Detect which cell encompasses the target text, then output its [x, y] center coordinate. 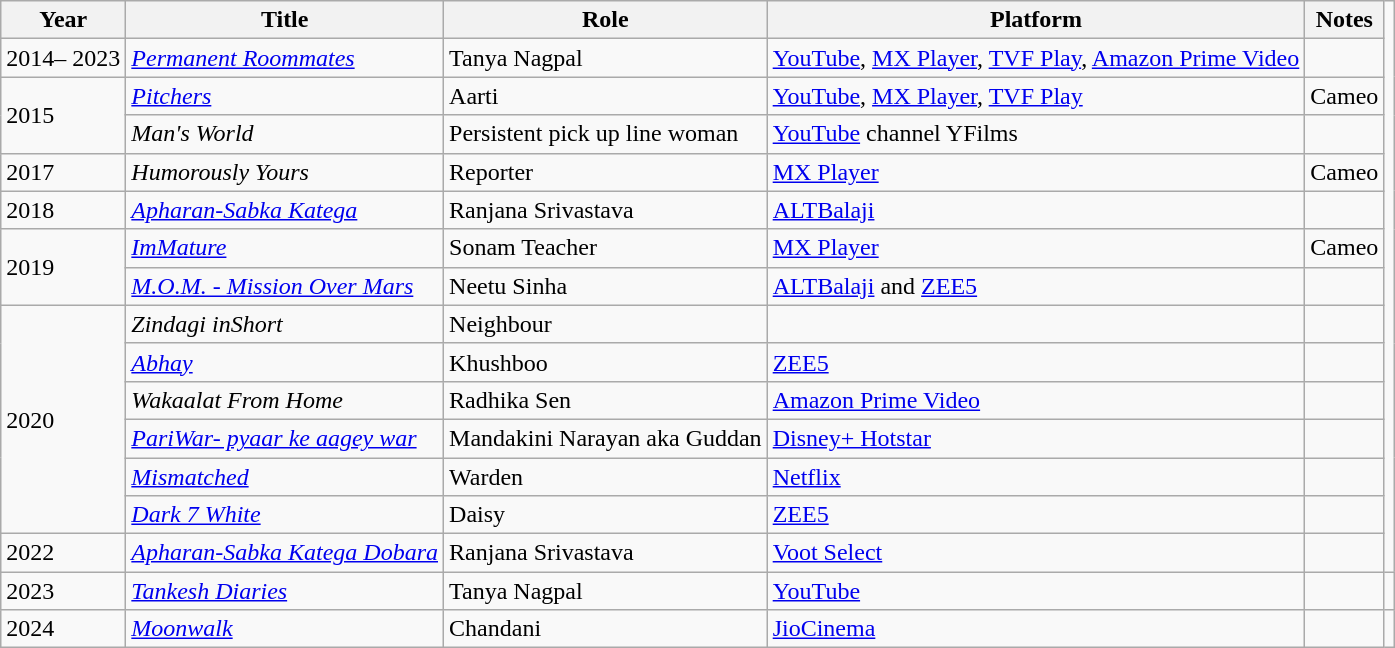
PariWar- pyaar ke aagey war [285, 438]
M.O.M. - Mission Over Mars [285, 286]
2022 [64, 553]
Mandakini Narayan aka Guddan [606, 438]
2020 [64, 419]
Voot Select [1036, 553]
Zindagi inShort [285, 324]
JioCinema [1036, 629]
ImMature [285, 248]
Wakaalat From Home [285, 400]
2019 [64, 267]
Persistent pick up line woman [606, 134]
Title [285, 20]
Aarti [606, 96]
Mismatched [285, 477]
Apharan-Sabka Katega [285, 210]
Neighbour [606, 324]
YouTube, MX Player, TVF Play, Amazon Prime Video [1036, 58]
Khushboo [606, 362]
2023 [64, 591]
2017 [64, 172]
Netflix [1036, 477]
Daisy [606, 515]
Reporter [606, 172]
Neetu Sinha [606, 286]
Dark 7 White [285, 515]
Apharan-Sabka Katega Dobara [285, 553]
Sonam Teacher [606, 248]
Humorously Yours [285, 172]
ALTBalaji and ZEE5 [1036, 286]
YouTube [1036, 591]
YouTube channel YFilms [1036, 134]
Warden [606, 477]
Chandani [606, 629]
Amazon Prime Video [1036, 400]
YouTube, MX Player, TVF Play [1036, 96]
Man's World [285, 134]
ALTBalaji [1036, 210]
Pitchers [285, 96]
Tankesh Diaries [285, 591]
2014– 2023 [64, 58]
2015 [64, 115]
2018 [64, 210]
Disney+ Hotstar [1036, 438]
Platform [1036, 20]
Abhay [285, 362]
Notes [1344, 20]
Permanent Roommates [285, 58]
Radhika Sen [606, 400]
Moonwalk [285, 629]
Year [64, 20]
2024 [64, 629]
Role [606, 20]
